Locate the cell with the specified text and output its [X, Y] center coordinate. 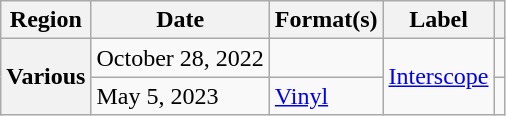
October 28, 2022 [180, 58]
Date [180, 20]
Vinyl [326, 96]
May 5, 2023 [180, 96]
Interscope [438, 77]
Format(s) [326, 20]
Region [46, 20]
Various [46, 77]
Label [438, 20]
